Identify which cell holds the provided text, then report its (x, y) central coordinate. 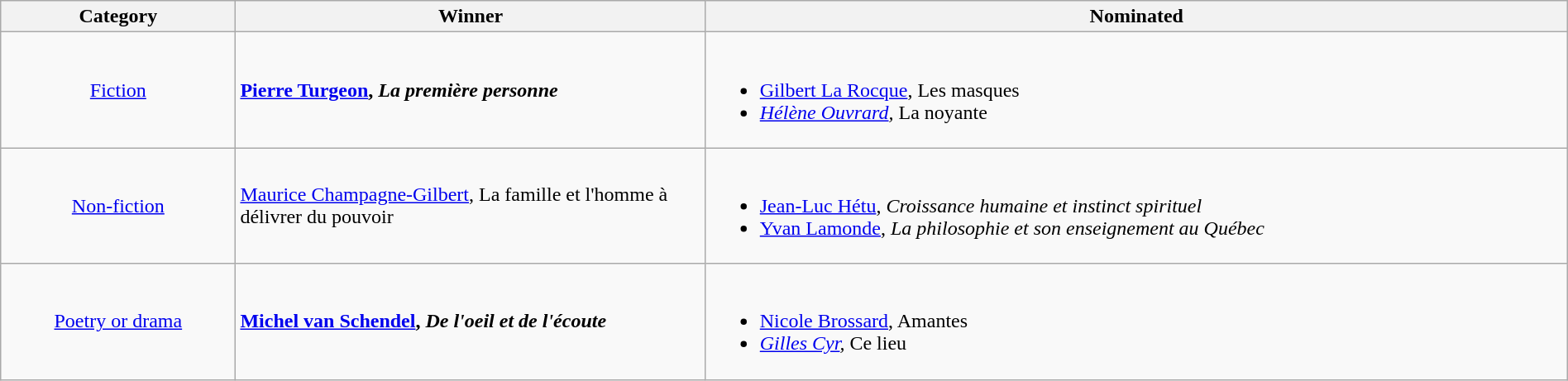
Jean-Luc Hétu, Croissance humaine et instinct spirituelYvan Lamonde, La philosophie et son enseignement au Québec (1136, 206)
Maurice Champagne-Gilbert, La famille et l'homme à délivrer du pouvoir (471, 206)
Winner (471, 17)
Pierre Turgeon, La première personne (471, 90)
Gilbert La Rocque, Les masquesHélène Ouvrard, La noyante (1136, 90)
Nominated (1136, 17)
Non-fiction (118, 206)
Category (118, 17)
Nicole Brossard, AmantesGilles Cyr, Ce lieu (1136, 321)
Michel van Schendel, De l'oeil et de l'écoute (471, 321)
Fiction (118, 90)
Poetry or drama (118, 321)
